Extract the [x, y] coordinate from the center of the cell holding the provided text.  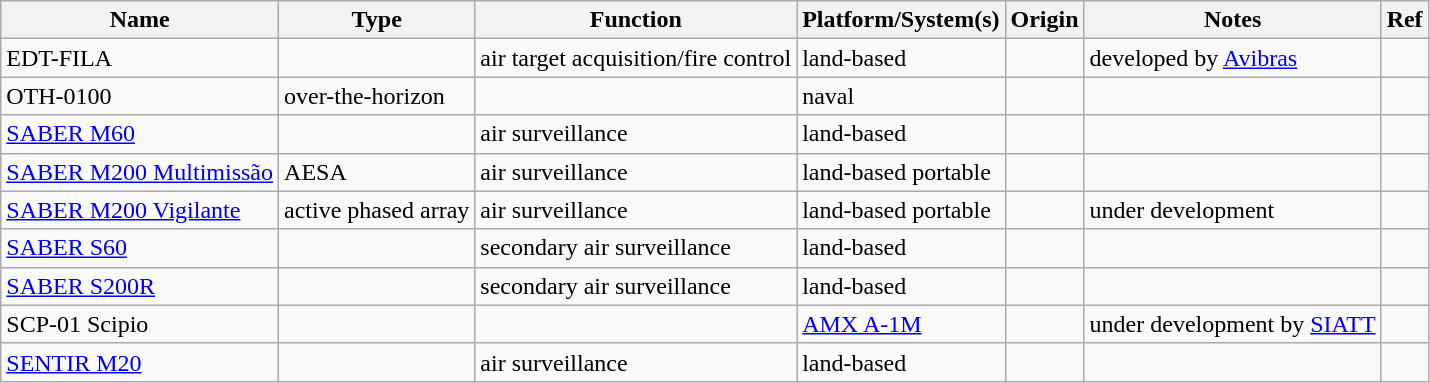
air target acquisition/fire control [636, 58]
AMX A-1M [901, 324]
naval [901, 96]
Notes [1232, 20]
EDT-FILA [140, 58]
Name [140, 20]
Origin [1044, 20]
Type [377, 20]
active phased array [377, 210]
Ref [1404, 20]
developed by Avibras [1232, 58]
SABER S60 [140, 248]
SENTIR M20 [140, 362]
SABER M60 [140, 134]
SABER S200R [140, 286]
under development [1232, 210]
over-the-horizon [377, 96]
SABER M200 Vigilante [140, 210]
SABER M200 Multimissão [140, 172]
OTH-0100 [140, 96]
under development by SIATT [1232, 324]
Function [636, 20]
SCP-01 Scipio [140, 324]
Platform/System(s) [901, 20]
AESA [377, 172]
